Return the [X, Y] coordinate for the center point of the cell that contains the specified text.  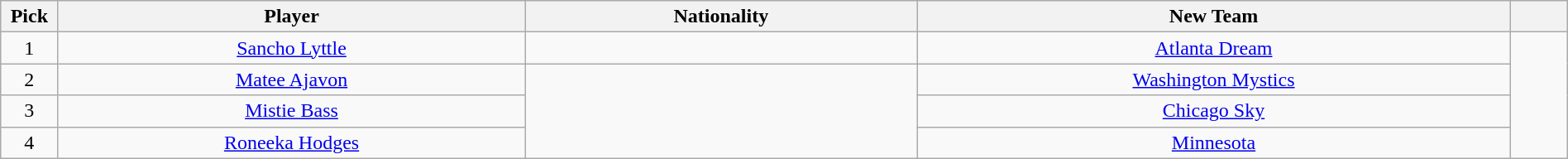
Matee Ajavon [291, 79]
Player [291, 17]
Roneeka Hodges [291, 142]
Pick [30, 17]
Atlanta Dream [1214, 48]
Minnesota [1214, 142]
3 [30, 111]
Washington Mystics [1214, 79]
Sancho Lyttle [291, 48]
2 [30, 79]
Chicago Sky [1214, 111]
New Team [1214, 17]
1 [30, 48]
4 [30, 142]
Nationality [721, 17]
Mistie Bass [291, 111]
